From the cell containing the given text, extract its center point as (x, y) coordinate. 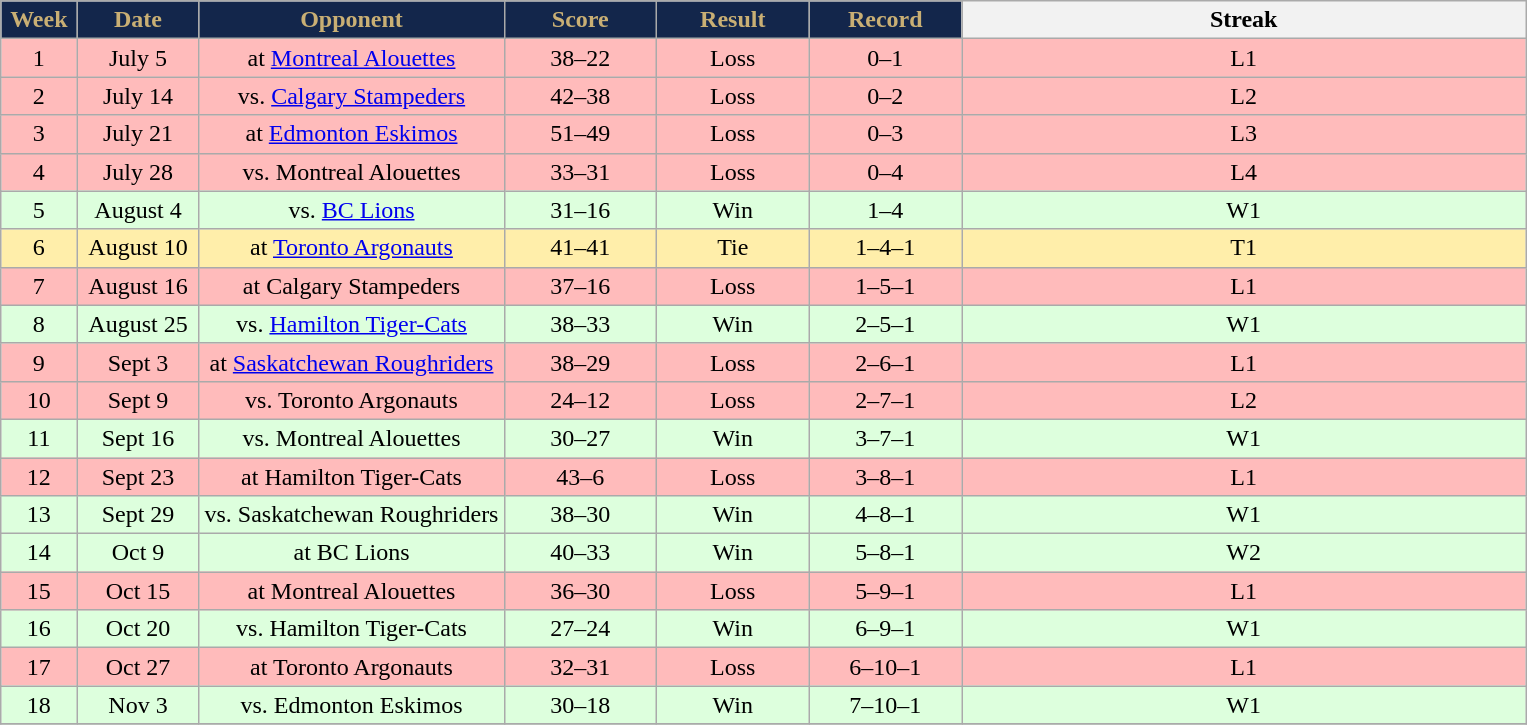
43–6 (580, 477)
7 (39, 286)
T1 (1244, 248)
4–8–1 (886, 515)
vs. Calgary Stampeders (352, 96)
0–3 (886, 134)
Streak (1244, 20)
30–18 (580, 705)
2–5–1 (886, 324)
40–33 (580, 553)
at Edmonton Eskimos (352, 134)
L4 (1244, 172)
42–38 (580, 96)
0–2 (886, 96)
31–16 (580, 210)
Sept 9 (138, 400)
5 (39, 210)
51–49 (580, 134)
6–10–1 (886, 667)
2–6–1 (886, 362)
L3 (1244, 134)
9 (39, 362)
July 5 (138, 58)
August 4 (138, 210)
36–30 (580, 591)
0–1 (886, 58)
16 (39, 629)
5–8–1 (886, 553)
2 (39, 96)
at Calgary Stampeders (352, 286)
August 25 (138, 324)
at Hamilton Tiger-Cats (352, 477)
37–16 (580, 286)
at BC Lions (352, 553)
Oct 27 (138, 667)
33–31 (580, 172)
0–4 (886, 172)
27–24 (580, 629)
12 (39, 477)
6–9–1 (886, 629)
Oct 9 (138, 553)
W2 (1244, 553)
38–22 (580, 58)
18 (39, 705)
Score (580, 20)
at Saskatchewan Roughriders (352, 362)
Date (138, 20)
6 (39, 248)
3–8–1 (886, 477)
3 (39, 134)
32–31 (580, 667)
14 (39, 553)
38–30 (580, 515)
38–33 (580, 324)
vs. BC Lions (352, 210)
Tie (734, 248)
Result (734, 20)
Oct 20 (138, 629)
7–10–1 (886, 705)
Sept 3 (138, 362)
15 (39, 591)
1 (39, 58)
Opponent (352, 20)
vs. Edmonton Eskimos (352, 705)
Record (886, 20)
Oct 15 (138, 591)
July 14 (138, 96)
1–5–1 (886, 286)
Sept 29 (138, 515)
1–4–1 (886, 248)
vs. Toronto Argonauts (352, 400)
August 16 (138, 286)
8 (39, 324)
41–41 (580, 248)
Sept 23 (138, 477)
38–29 (580, 362)
Week (39, 20)
30–27 (580, 438)
1–4 (886, 210)
5–9–1 (886, 591)
2–7–1 (886, 400)
11 (39, 438)
13 (39, 515)
24–12 (580, 400)
17 (39, 667)
August 10 (138, 248)
July 21 (138, 134)
Nov 3 (138, 705)
10 (39, 400)
July 28 (138, 172)
vs. Saskatchewan Roughriders (352, 515)
3–7–1 (886, 438)
4 (39, 172)
Sept 16 (138, 438)
